For the text-containing cell, return its midpoint in [x, y] coordinate format. 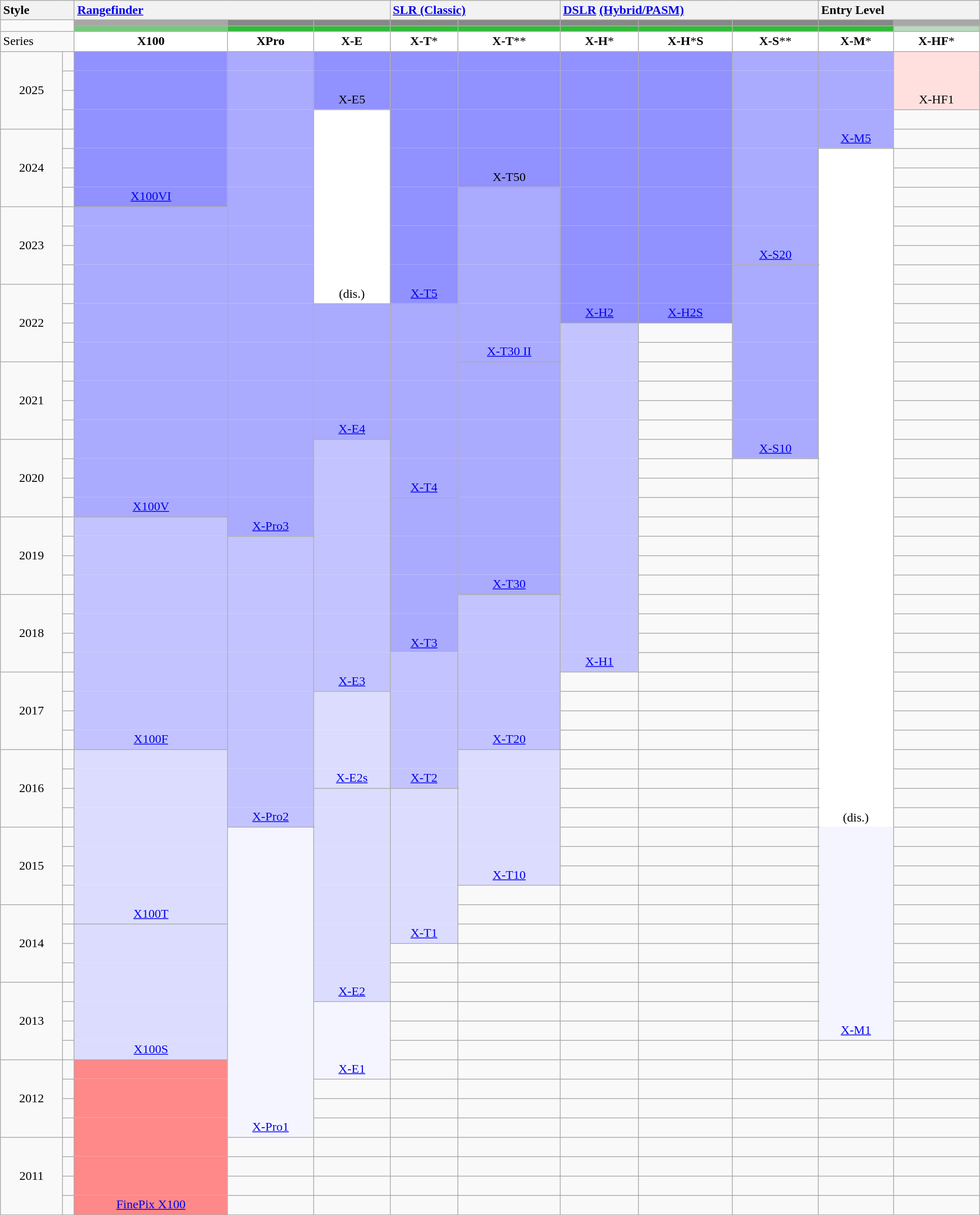
2021 [32, 400]
X100T [151, 914]
X-T5 [424, 294]
X-S10 [775, 449]
X-T* [424, 41]
2018 [32, 633]
X-H* [600, 41]
X-E [352, 41]
FinePix X100 [151, 1205]
X100 [151, 41]
X-T10 [509, 875]
X-E5 [352, 100]
2015 [32, 865]
2011 [32, 1176]
X-T1 [424, 933]
2022 [32, 323]
X-Pro3 [271, 526]
X-T** [509, 41]
X-H2 [600, 313]
X-E3 [352, 681]
X-T3 [424, 643]
X-T20 [509, 740]
X-T4 [424, 488]
X100F [151, 740]
Style [37, 10]
SLR (Classic) [476, 10]
X-H*S [685, 41]
X-E2 [352, 992]
X-S** [775, 41]
2014 [32, 943]
Entry Level [899, 10]
Series [37, 41]
X-Pro2 [271, 817]
2013 [32, 1021]
2025 [32, 90]
Rangefinder [233, 10]
2012 [32, 1098]
X-H1 [600, 662]
DSLR (Hybrid/PASM) [690, 10]
XPro [271, 41]
X100VI [151, 197]
X-H2S [685, 313]
2024 [32, 168]
2016 [32, 788]
X-M5 [856, 139]
X-T50 [509, 177]
2019 [32, 555]
X-M1 [856, 1030]
X-T30 [509, 585]
X-M* [856, 41]
X-HF* [937, 41]
X-E2s [352, 778]
2020 [32, 478]
2017 [32, 710]
X-Pro1 [271, 1128]
X-E1 [352, 1069]
X-S20 [775, 255]
X-T30 II [509, 352]
X100V [151, 507]
2023 [32, 245]
X-HF1 [937, 100]
X100S [151, 1050]
X-T2 [424, 778]
X-E4 [352, 430]
